Extract the [X, Y] coordinate from the center of the cell holding the provided text.  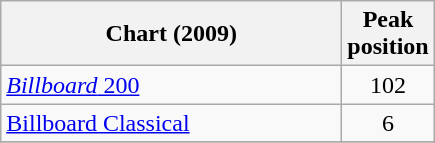
Billboard 200 [172, 85]
Billboard Classical [172, 123]
102 [388, 85]
Peakposition [388, 34]
6 [388, 123]
Chart (2009) [172, 34]
